Find where the given text appears and provide that cell's center as (X, Y) coordinate. 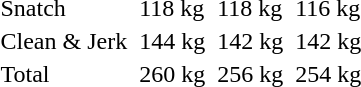
144 kg (172, 41)
142 kg (250, 41)
